Return the (X, Y) coordinate for the center point of the cell that contains the specified text.  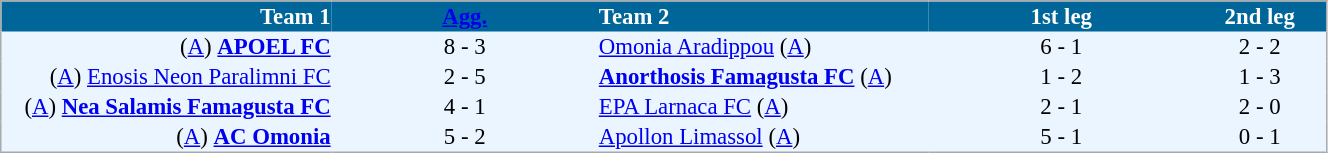
8 - 3 (464, 47)
2nd leg (1260, 16)
2 - 2 (1260, 47)
EPA Larnaca FC (A) (762, 107)
6 - 1 (1062, 47)
2 - 1 (1062, 107)
2 - 5 (464, 77)
0 - 1 (1260, 137)
5 - 1 (1062, 137)
2 - 0 (1260, 107)
(A) AC Omonia (166, 137)
Agg. (464, 16)
(A) Nea Salamis Famagusta FC (166, 107)
Team 1 (166, 16)
Anorthosis Famagusta FC (A) (762, 77)
5 - 2 (464, 137)
1 - 2 (1062, 77)
1 - 3 (1260, 77)
Omonia Aradippou (A) (762, 47)
(A) Enosis Neon Paralimni FC (166, 77)
Team 2 (762, 16)
(A) APOEL FC (166, 47)
Apollon Limassol (A) (762, 137)
4 - 1 (464, 107)
1st leg (1062, 16)
